Extract the [x, y] coordinate from the center of the cell holding the provided text.  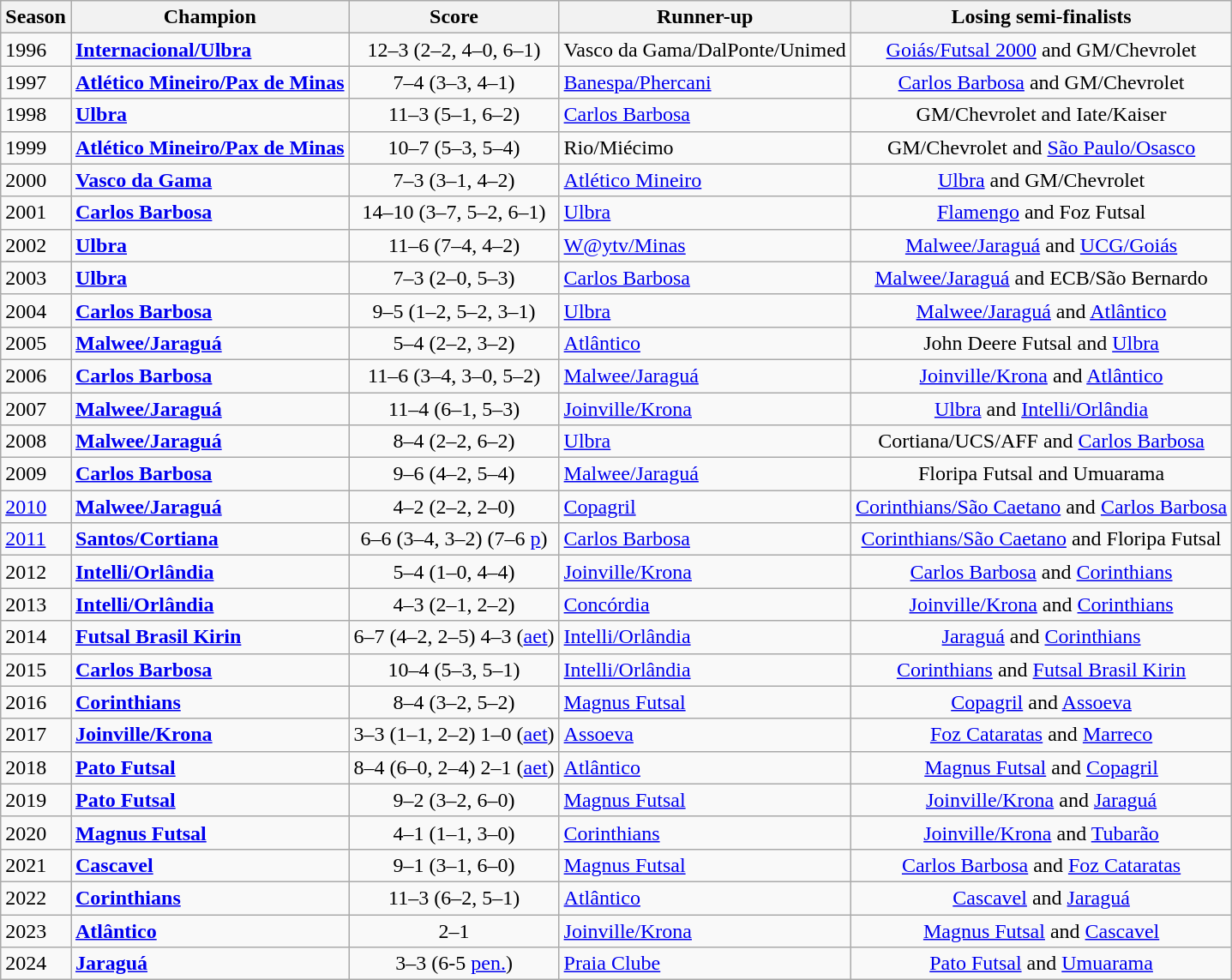
2021 [36, 865]
3–3 (1–1, 2–2) 1–0 (aet) [454, 735]
2016 [36, 702]
2007 [36, 409]
Corinthians/São Caetano and Carlos Barbosa [1041, 507]
7–3 (2–0, 5–3) [454, 278]
GM/Chevrolet and São Paulo/Osasco [1041, 147]
Foz Cataratas and Marreco [1041, 735]
Copagril and Assoeva [1041, 702]
2010 [36, 507]
4–1 (1–1, 3–0) [454, 833]
1996 [36, 50]
Malwee/Jaraguá and Atlântico [1041, 310]
Ulbra and GM/Chevrolet [1041, 180]
8–4 (3–2, 5–2) [454, 702]
Joinville/Krona and Jaraguá [1041, 800]
9–5 (1–2, 5–2, 3–1) [454, 310]
2018 [36, 767]
Joinville/Krona and Atlântico [1041, 376]
11–3 (6–2, 5–1) [454, 898]
2014 [36, 637]
2024 [36, 964]
11–6 (3–4, 3–0, 5–2) [454, 376]
Magnus Futsal and Copagril [1041, 767]
Joinville/Krona and Tubarão [1041, 833]
Futsal Brasil Kirin [209, 637]
Losing semi-finalists [1041, 17]
Floripa Futsal and Umuarama [1041, 474]
Magnus Futsal and Cascavel [1041, 930]
5–4 (2–2, 3–2) [454, 343]
Season [36, 17]
Malwee/Jaraguá and ECB/São Bernardo [1041, 278]
12–3 (2–2, 4–0, 6–1) [454, 50]
2015 [36, 670]
Carlos Barbosa and Corinthians [1041, 572]
Corinthians and Futsal Brasil Kirin [1041, 670]
Copagril [705, 507]
1998 [36, 115]
4–3 (2–1, 2–2) [454, 604]
Banespa/Phercani [705, 82]
Santos/Cortiana [209, 539]
10–4 (5–3, 5–1) [454, 670]
2000 [36, 180]
John Deere Futsal and Ulbra [1041, 343]
Cortiana/UCS/AFF and Carlos Barbosa [1041, 442]
GM/Chevrolet and Iate/Kaiser [1041, 115]
Corinthians/São Caetano and Floripa Futsal [1041, 539]
1999 [36, 147]
Runner-up [705, 17]
W@ytv/Minas [705, 245]
Jaraguá and Corinthians [1041, 637]
2001 [36, 213]
Flamengo and Foz Futsal [1041, 213]
2020 [36, 833]
8–4 (6–0, 2–4) 2–1 (aet) [454, 767]
6–6 (3–4, 3–2) (7–6 p) [454, 539]
6–7 (4–2, 2–5) 4–3 (aet) [454, 637]
2003 [36, 278]
Malwee/Jaraguá and UCG/Goiás [1041, 245]
Internacional/Ulbra [209, 50]
2019 [36, 800]
9–2 (3–2, 6–0) [454, 800]
Assoeva [705, 735]
Carlos Barbosa and GM/Chevrolet [1041, 82]
2006 [36, 376]
Cascavel [209, 865]
Goiás/Futsal 2000 and GM/Chevrolet [1041, 50]
Joinville/Krona and Corinthians [1041, 604]
9–6 (4–2, 5–4) [454, 474]
2022 [36, 898]
2002 [36, 245]
1997 [36, 82]
8–4 (2–2, 6–2) [454, 442]
7–4 (3–3, 4–1) [454, 82]
11–3 (5–1, 6–2) [454, 115]
Rio/Miécimo [705, 147]
2013 [36, 604]
14–10 (3–7, 5–2, 6–1) [454, 213]
Champion [209, 17]
11–4 (6–1, 5–3) [454, 409]
Vasco da Gama/DalPonte/Unimed [705, 50]
2011 [36, 539]
2017 [36, 735]
10–7 (5–3, 5–4) [454, 147]
2009 [36, 474]
Ulbra and Intelli/Orlândia [1041, 409]
5–4 (1–0, 4–4) [454, 572]
Score [454, 17]
4–2 (2–2, 2–0) [454, 507]
Concórdia [705, 604]
Pato Futsal and Umuarama [1041, 964]
7–3 (3–1, 4–2) [454, 180]
2008 [36, 442]
9–1 (3–1, 6–0) [454, 865]
Vasco da Gama [209, 180]
2004 [36, 310]
Atlético Mineiro [705, 180]
11–6 (7–4, 4–2) [454, 245]
Cascavel and Jaraguá [1041, 898]
2023 [36, 930]
3–3 (6-5 pen.) [454, 964]
2005 [36, 343]
Carlos Barbosa and Foz Cataratas [1041, 865]
Praia Clube [705, 964]
2012 [36, 572]
Jaraguá [209, 964]
2–1 [454, 930]
